Pinpoint the cell where the given text exists, returning its [X, Y] midpoint coordinate. 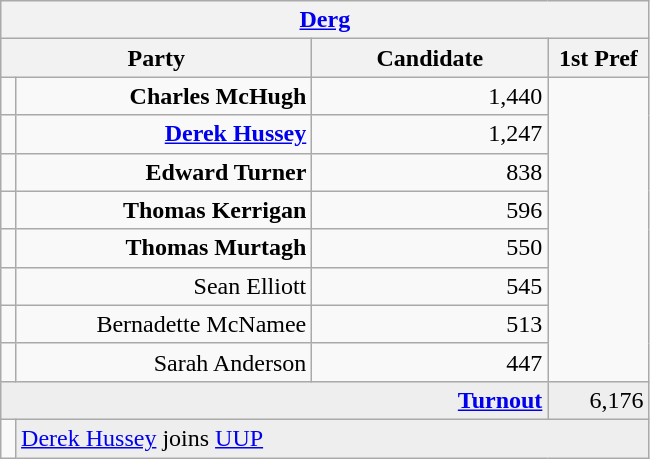
596 [430, 210]
Sean Elliott [164, 286]
Party [156, 58]
Edward Turner [164, 172]
1,440 [430, 96]
Derek Hussey joins UUP [332, 438]
513 [430, 324]
Bernadette McNamee [164, 324]
Sarah Anderson [164, 362]
1st Pref [598, 58]
838 [430, 172]
447 [430, 362]
6,176 [598, 400]
Derek Hussey [164, 134]
Turnout [274, 400]
Candidate [430, 58]
550 [430, 248]
Thomas Kerrigan [164, 210]
545 [430, 286]
Derg [325, 20]
1,247 [430, 134]
Thomas Murtagh [164, 248]
Charles McHugh [164, 96]
